From the cell containing the given text, extract its center point as [X, Y] coordinate. 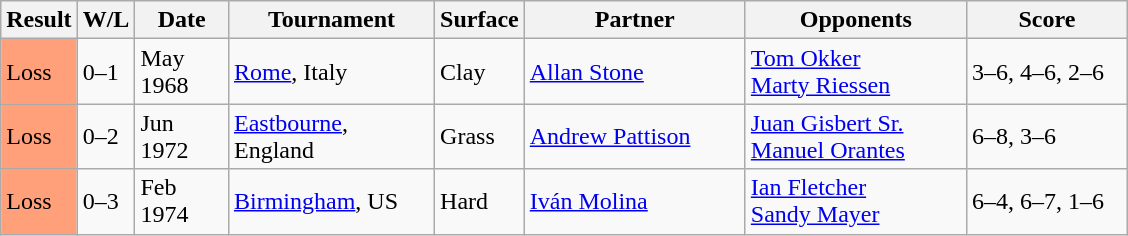
3–6, 4–6, 2–6 [1046, 72]
Allan Stone [634, 72]
Grass [480, 136]
0–3 [106, 202]
Eastbourne, England [331, 136]
6–8, 3–6 [1046, 136]
Result [39, 20]
Ian Fletcher Sandy Mayer [856, 202]
0–1 [106, 72]
Clay [480, 72]
Feb 1974 [182, 202]
Iván Molina [634, 202]
Date [182, 20]
Score [1046, 20]
Jun 1972 [182, 136]
Partner [634, 20]
0–2 [106, 136]
6–4, 6–7, 1–6 [1046, 202]
Andrew Pattison [634, 136]
W/L [106, 20]
Rome, Italy [331, 72]
May 1968 [182, 72]
Hard [480, 202]
Tournament [331, 20]
Birmingham, US [331, 202]
Tom Okker Marty Riessen [856, 72]
Surface [480, 20]
Opponents [856, 20]
Juan Gisbert Sr. Manuel Orantes [856, 136]
